Return the (x, y) coordinate for the center point of the cell that contains the specified text.  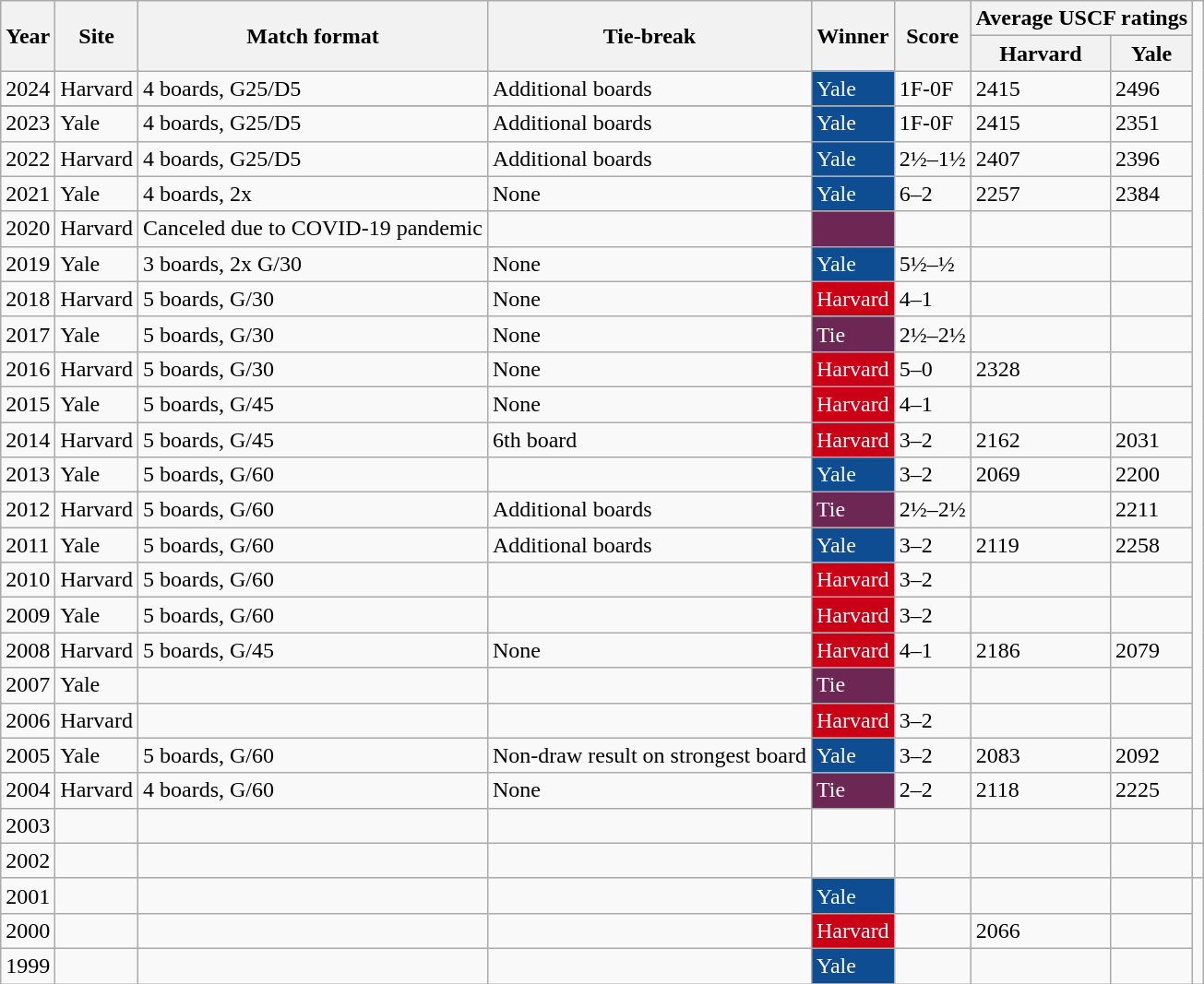
2002 (28, 860)
Canceled due to COVID-19 pandemic (314, 229)
2022 (28, 159)
Site (97, 36)
2010 (28, 580)
2007 (28, 685)
5–0 (932, 369)
2018 (28, 299)
Match format (314, 36)
2004 (28, 790)
2005 (28, 755)
2496 (1151, 89)
2258 (1151, 545)
2031 (1151, 440)
4 boards, G/60 (314, 790)
2351 (1151, 124)
4 boards, 2x (314, 194)
2225 (1151, 790)
2020 (28, 229)
2021 (28, 194)
3 boards, 2x G/30 (314, 264)
2011 (28, 545)
2024 (28, 89)
2003 (28, 825)
2012 (28, 510)
2013 (28, 475)
Year (28, 36)
2118 (1041, 790)
2008 (28, 650)
2083 (1041, 755)
2200 (1151, 475)
2009 (28, 615)
2016 (28, 369)
2–2 (932, 790)
Average USCF ratings (1081, 18)
2069 (1041, 475)
6th board (650, 440)
2092 (1151, 755)
2001 (28, 895)
2162 (1041, 440)
2000 (28, 931)
6–2 (932, 194)
2019 (28, 264)
2079 (1151, 650)
2014 (28, 440)
2257 (1041, 194)
2015 (28, 404)
2½–1½ (932, 159)
Tie-break (650, 36)
2186 (1041, 650)
2328 (1041, 369)
Non-draw result on strongest board (650, 755)
2017 (28, 334)
2407 (1041, 159)
2211 (1151, 510)
5½–½ (932, 264)
Score (932, 36)
2384 (1151, 194)
Winner (852, 36)
2023 (28, 124)
2066 (1041, 931)
2396 (1151, 159)
2119 (1041, 545)
1999 (28, 966)
2006 (28, 720)
